Capture the cell that displays the provided text and extract its (x, y) central coordinate. 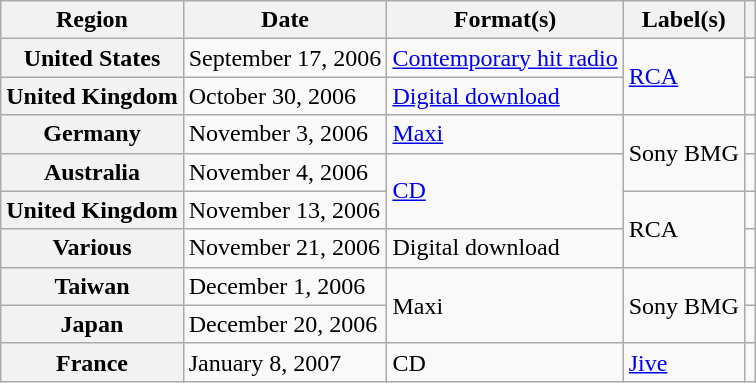
France (92, 362)
United States (92, 58)
Taiwan (92, 286)
September 17, 2006 (285, 58)
January 8, 2007 (285, 362)
November 4, 2006 (285, 172)
Jive (684, 362)
Various (92, 248)
Japan (92, 324)
Contemporary hit radio (505, 58)
October 30, 2006 (285, 96)
Format(s) (505, 20)
November 13, 2006 (285, 210)
December 1, 2006 (285, 286)
Label(s) (684, 20)
Germany (92, 134)
Date (285, 20)
December 20, 2006 (285, 324)
November 21, 2006 (285, 248)
Region (92, 20)
November 3, 2006 (285, 134)
Australia (92, 172)
